Determine the (x, y) coordinate at the center of the cell enclosing the given text.  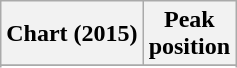
Peakposition (189, 34)
Chart (2015) (72, 34)
